For the text-containing cell, return its midpoint in (X, Y) coordinate format. 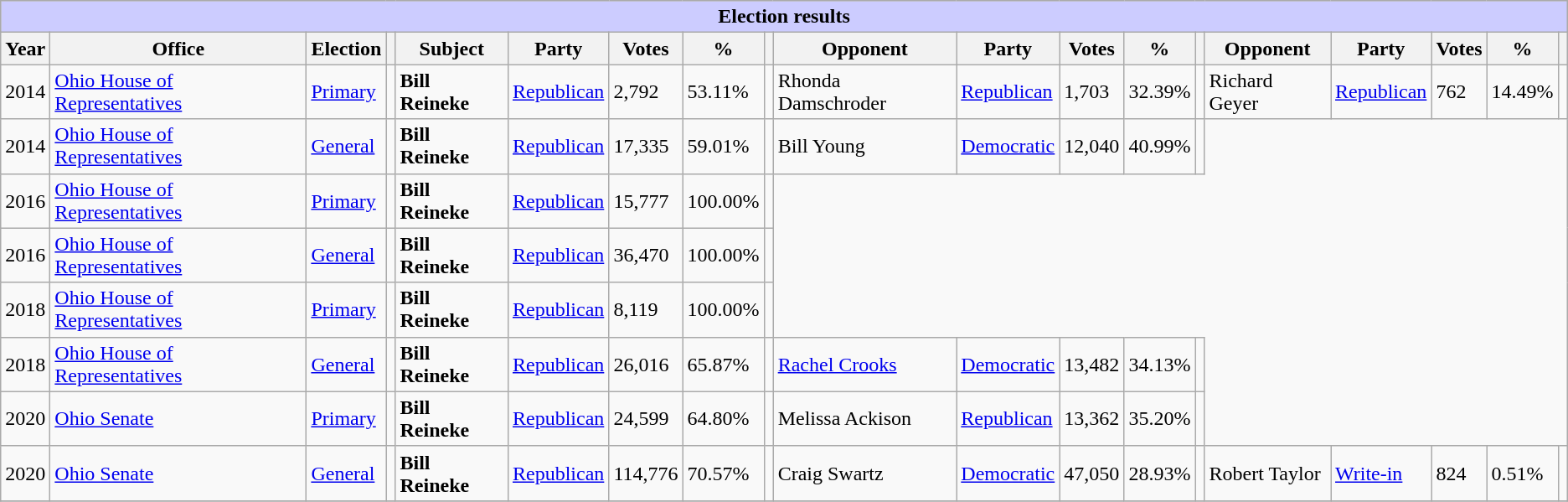
Write-in (1380, 473)
Election results (784, 17)
Melissa Ackison (864, 419)
13,362 (1092, 419)
Year (25, 49)
Rachel Crooks (864, 364)
Bill Young (864, 146)
Election (347, 49)
64.80% (724, 419)
Richard Geyer (1268, 92)
8,119 (646, 310)
824 (1459, 473)
114,776 (646, 473)
35.20% (1159, 419)
36,470 (646, 255)
Craig Swartz (864, 473)
1,703 (1092, 92)
28.93% (1159, 473)
32.39% (1159, 92)
15,777 (646, 201)
Rhonda Damschroder (864, 92)
Robert Taylor (1268, 473)
59.01% (724, 146)
Office (178, 49)
65.87% (724, 364)
14.49% (1523, 92)
47,050 (1092, 473)
2,792 (646, 92)
34.13% (1159, 364)
53.11% (724, 92)
70.57% (724, 473)
26,016 (646, 364)
40.99% (1159, 146)
13,482 (1092, 364)
0.51% (1523, 473)
17,335 (646, 146)
Subject (451, 49)
12,040 (1092, 146)
762 (1459, 92)
24,599 (646, 419)
